Extract the (X, Y) coordinate from the center of the cell holding the provided text.  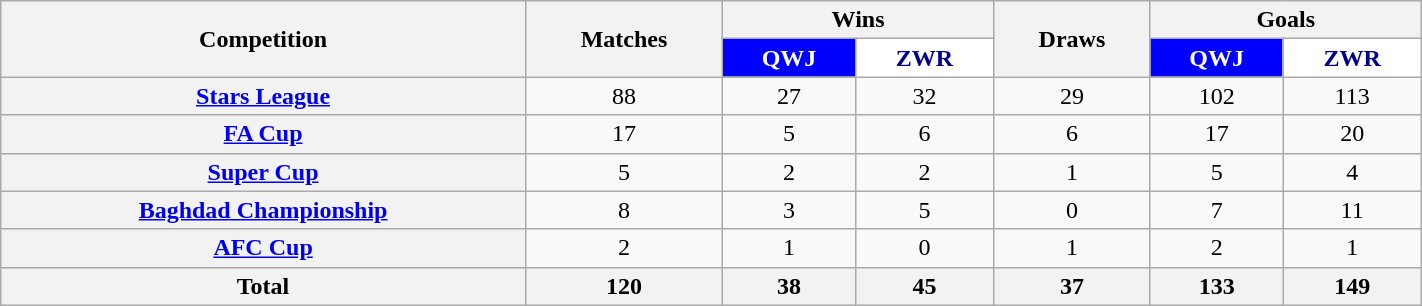
Matches (624, 39)
20 (1352, 134)
38 (790, 286)
Total (264, 286)
Wins (858, 20)
102 (1216, 96)
Baghdad Championship (264, 210)
32 (924, 96)
45 (924, 286)
11 (1352, 210)
29 (1072, 96)
88 (624, 96)
FA Cup (264, 134)
4 (1352, 172)
8 (624, 210)
Draws (1072, 39)
Goals (1286, 20)
113 (1352, 96)
Stars League (264, 96)
7 (1216, 210)
3 (790, 210)
149 (1352, 286)
Super Cup (264, 172)
Competition (264, 39)
AFC Cup (264, 248)
27 (790, 96)
120 (624, 286)
37 (1072, 286)
133 (1216, 286)
